Return the (x, y) coordinate for the center point of the cell that contains the specified text.  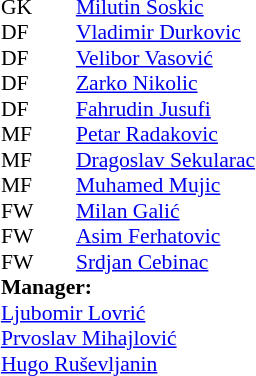
Dragoslav Sekularac (166, 160)
Muhamed Mujic (166, 185)
Fahrudin Jusufi (166, 109)
Manager: (128, 287)
Ljubomir LovrićPrvoslav MihajlovićHugo Ruševljanin (128, 338)
Asim Ferhatovic (166, 237)
Srdjan Cebinac (166, 262)
Petar Radakovic (166, 135)
Milan Galić (166, 211)
Vladimir Durkovic (166, 33)
Velibor Vasović (166, 58)
Zarko Nikolic (166, 83)
